Output the [x, y] coordinate of the center of the cell containing the given text.  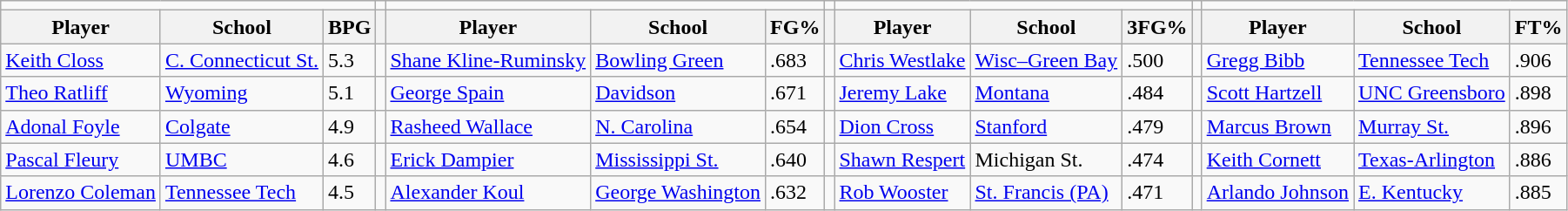
.471 [1157, 193]
Jeremy Lake [902, 93]
Montana [1046, 93]
Shawn Respert [902, 160]
Lorenzo Coleman [81, 193]
St. Francis (PA) [1046, 193]
.886 [1538, 160]
5.1 [349, 93]
Stanford [1046, 126]
.632 [795, 193]
Scott Hartzell [1277, 93]
Texas-Arlington [1432, 160]
Marcus Brown [1277, 126]
.640 [795, 160]
George Spain [488, 93]
Colgate [242, 126]
Erick Dampier [488, 160]
4.9 [349, 126]
.885 [1538, 193]
.683 [795, 60]
3FG% [1157, 27]
Keith Cornett [1277, 160]
4.6 [349, 160]
5.3 [349, 60]
Alexander Koul [488, 193]
UNC Greensboro [1432, 93]
.898 [1538, 93]
Davidson [679, 93]
BPG [349, 27]
Wyoming [242, 93]
Bowling Green [679, 60]
Shane Kline-Ruminsky [488, 60]
Rob Wooster [902, 193]
.484 [1157, 93]
Michigan St. [1046, 160]
.906 [1538, 60]
E. Kentucky [1432, 193]
.671 [795, 93]
4.5 [349, 193]
C. Connecticut St. [242, 60]
.474 [1157, 160]
Keith Closs [81, 60]
.896 [1538, 126]
Arlando Johnson [1277, 193]
FT% [1538, 27]
Rasheed Wallace [488, 126]
Chris Westlake [902, 60]
.479 [1157, 126]
Murray St. [1432, 126]
Dion Cross [902, 126]
.654 [795, 126]
.500 [1157, 60]
Mississippi St. [679, 160]
George Washington [679, 193]
UMBC [242, 160]
Adonal Foyle [81, 126]
Pascal Fleury [81, 160]
FG% [795, 27]
Wisc–Green Bay [1046, 60]
Gregg Bibb [1277, 60]
Theo Ratliff [81, 93]
N. Carolina [679, 126]
